Scan for the cell matching the given text and deliver its (x, y) coordinate at center. 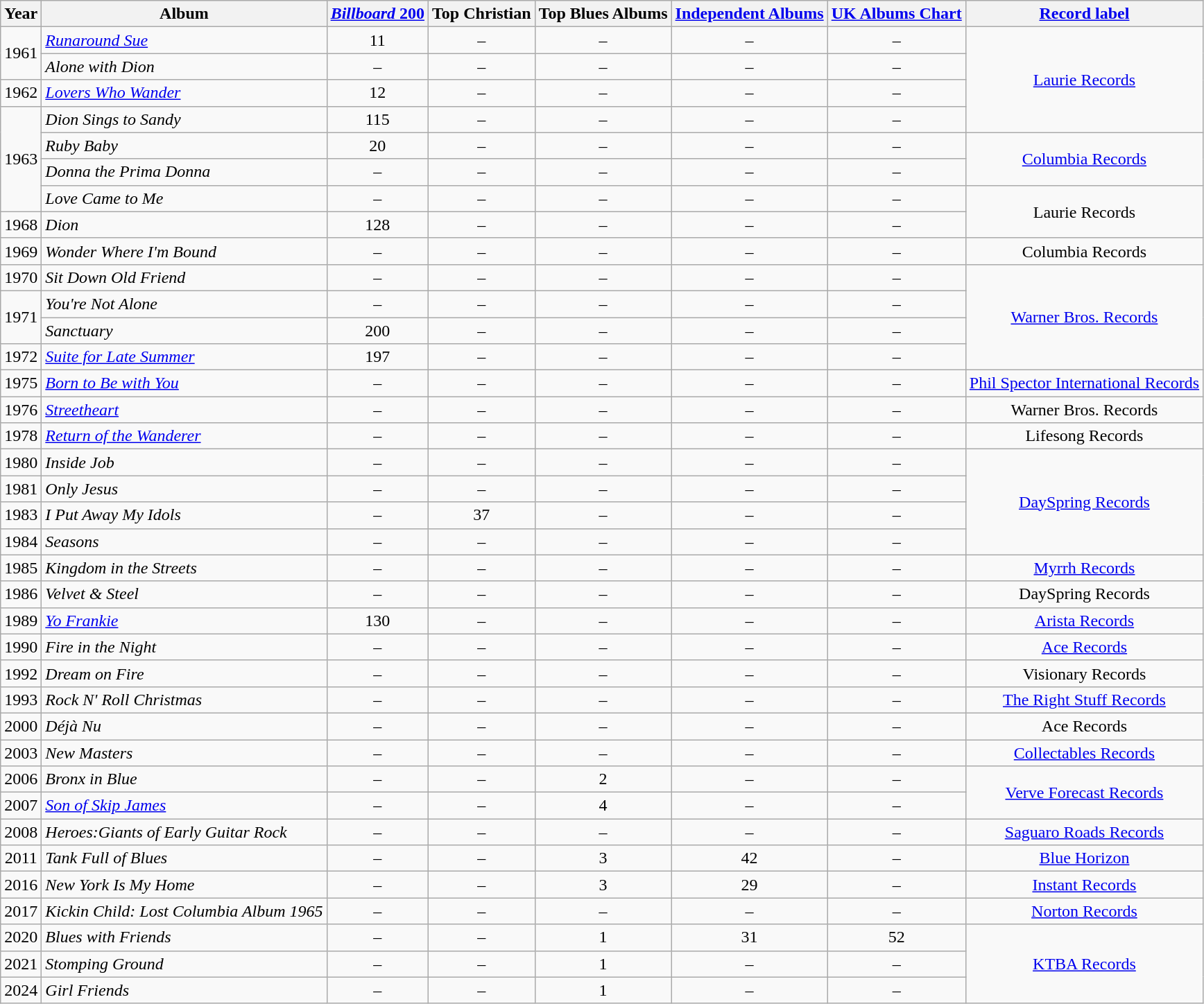
KTBA Records (1084, 964)
Donna the Prima Donna (184, 172)
Rock N' Roll Christmas (184, 700)
31 (749, 937)
Lifesong Records (1084, 436)
2017 (21, 911)
Myrrh Records (1084, 568)
Runaround Sue (184, 40)
52 (896, 937)
Yo Frankie (184, 621)
I Put Away My Idols (184, 515)
Tank Full of Blues (184, 858)
Record label (1084, 14)
1993 (21, 700)
115 (377, 119)
The Right Stuff Records (1084, 700)
Visionary Records (1084, 673)
Dion Sings to Sandy (184, 119)
12 (377, 93)
Album (184, 14)
Top Christian (482, 14)
New York Is My Home (184, 885)
2003 (21, 752)
Dream on Fire (184, 673)
Top Blues Albums (603, 14)
1985 (21, 568)
42 (749, 858)
Only Jesus (184, 489)
Phil Spector International Records (1084, 383)
UK Albums Chart (896, 14)
Wonder Where I'm Bound (184, 251)
Saguaro Roads Records (1084, 832)
2008 (21, 832)
2000 (21, 726)
You're Not Alone (184, 304)
29 (749, 885)
1976 (21, 410)
Suite for Late Summer (184, 357)
4 (603, 806)
1970 (21, 277)
Independent Albums (749, 14)
1980 (21, 462)
2016 (21, 885)
1963 (21, 159)
Instant Records (1084, 885)
Love Came to Me (184, 198)
Norton Records (1084, 911)
1962 (21, 93)
Girl Friends (184, 990)
Son of Skip James (184, 806)
Year (21, 14)
Verve Forecast Records (1084, 793)
Heroes:Giants of Early Guitar Rock (184, 832)
1972 (21, 357)
1984 (21, 542)
1961 (21, 53)
Bronx in Blue (184, 779)
Inside Job (184, 462)
Lovers Who Wander (184, 93)
Fire in the Night (184, 647)
1992 (21, 673)
Kickin Child: Lost Columbia Album 1965 (184, 911)
2006 (21, 779)
1981 (21, 489)
Sit Down Old Friend (184, 277)
Blue Horizon (1084, 858)
Born to Be with You (184, 383)
Seasons (184, 542)
2 (603, 779)
New Masters (184, 752)
Return of the Wanderer (184, 436)
1989 (21, 621)
11 (377, 40)
Kingdom in the Streets (184, 568)
1978 (21, 436)
2021 (21, 964)
197 (377, 357)
1975 (21, 383)
Sanctuary (184, 331)
2024 (21, 990)
1969 (21, 251)
20 (377, 146)
Stomping Ground (184, 964)
Streetheart (184, 410)
Ruby Baby (184, 146)
1968 (21, 225)
Alone with Dion (184, 67)
2011 (21, 858)
37 (482, 515)
Velvet & Steel (184, 594)
Dion (184, 225)
1971 (21, 317)
2007 (21, 806)
2020 (21, 937)
128 (377, 225)
Collectables Records (1084, 752)
Blues with Friends (184, 937)
Déjà Nu (184, 726)
1983 (21, 515)
1986 (21, 594)
130 (377, 621)
Billboard 200 (377, 14)
Arista Records (1084, 621)
1990 (21, 647)
200 (377, 331)
